Provide the (x, y) coordinate of the cell's center where the given text is located.  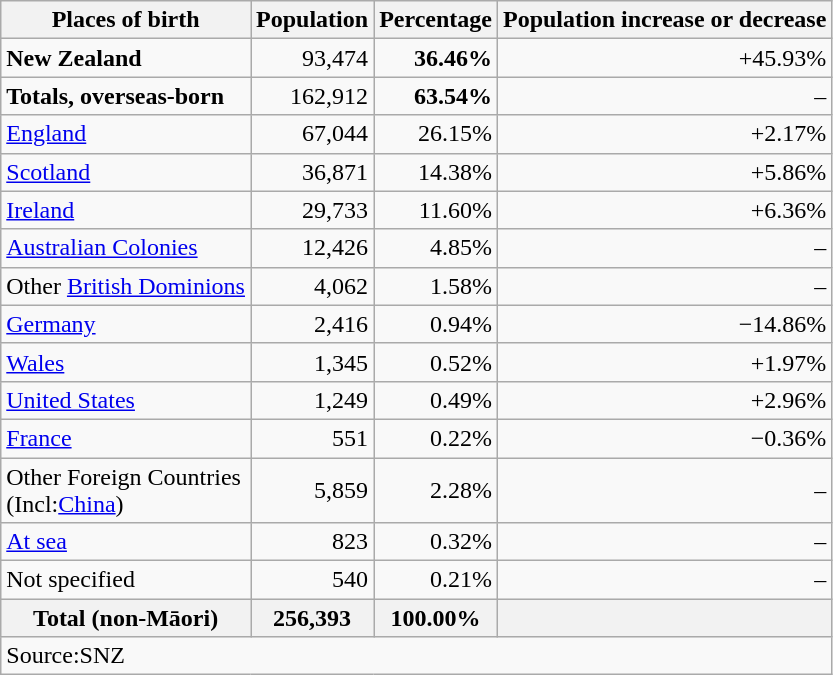
2,416 (312, 324)
36.46% (436, 58)
4,062 (312, 286)
63.54% (436, 96)
100.00% (436, 618)
93,474 (312, 58)
36,871 (312, 172)
Scotland (126, 172)
Percentage (436, 20)
At sea (126, 542)
France (126, 438)
67,044 (312, 134)
New Zealand (126, 58)
823 (312, 542)
12,426 (312, 248)
Ireland (126, 210)
5,859 (312, 490)
Australian Colonies (126, 248)
0.94% (436, 324)
Germany (126, 324)
+1.97% (664, 362)
+5.86% (664, 172)
Wales (126, 362)
0.22% (436, 438)
256,393 (312, 618)
11.60% (436, 210)
540 (312, 580)
Totals, overseas-born (126, 96)
Not specified (126, 580)
4.85% (436, 248)
0.52% (436, 362)
Population increase or decrease (664, 20)
United States (126, 400)
+45.93% (664, 58)
−0.36% (664, 438)
0.49% (436, 400)
14.38% (436, 172)
1,345 (312, 362)
162,912 (312, 96)
1.58% (436, 286)
+2.96% (664, 400)
26.15% (436, 134)
+2.17% (664, 134)
+6.36% (664, 210)
29,733 (312, 210)
Other British Dominions (126, 286)
2.28% (436, 490)
−14.86% (664, 324)
Population (312, 20)
Other Foreign Countries (Incl:China) (126, 490)
Source:SNZ (416, 656)
Total (non-Māori) (126, 618)
1,249 (312, 400)
0.32% (436, 542)
Places of birth (126, 20)
551 (312, 438)
0.21% (436, 580)
England (126, 134)
